Locate the cell with the specified text and output its (x, y) center coordinate. 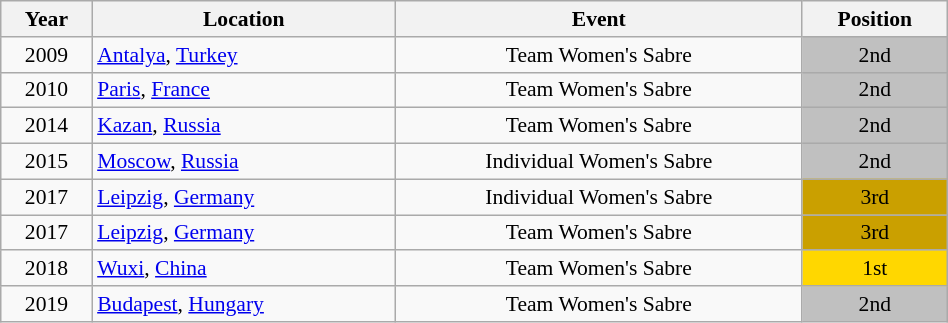
Year (46, 19)
2015 (46, 162)
Budapest, Hungary (244, 304)
2014 (46, 126)
2018 (46, 269)
2019 (46, 304)
Paris, France (244, 90)
Wuxi, China (244, 269)
2009 (46, 55)
Moscow, Russia (244, 162)
2010 (46, 90)
Event (598, 19)
Position (874, 19)
Kazan, Russia (244, 126)
Antalya, Turkey (244, 55)
Location (244, 19)
1st (874, 269)
